Output the (X, Y) coordinate of the center of the cell containing the given text.  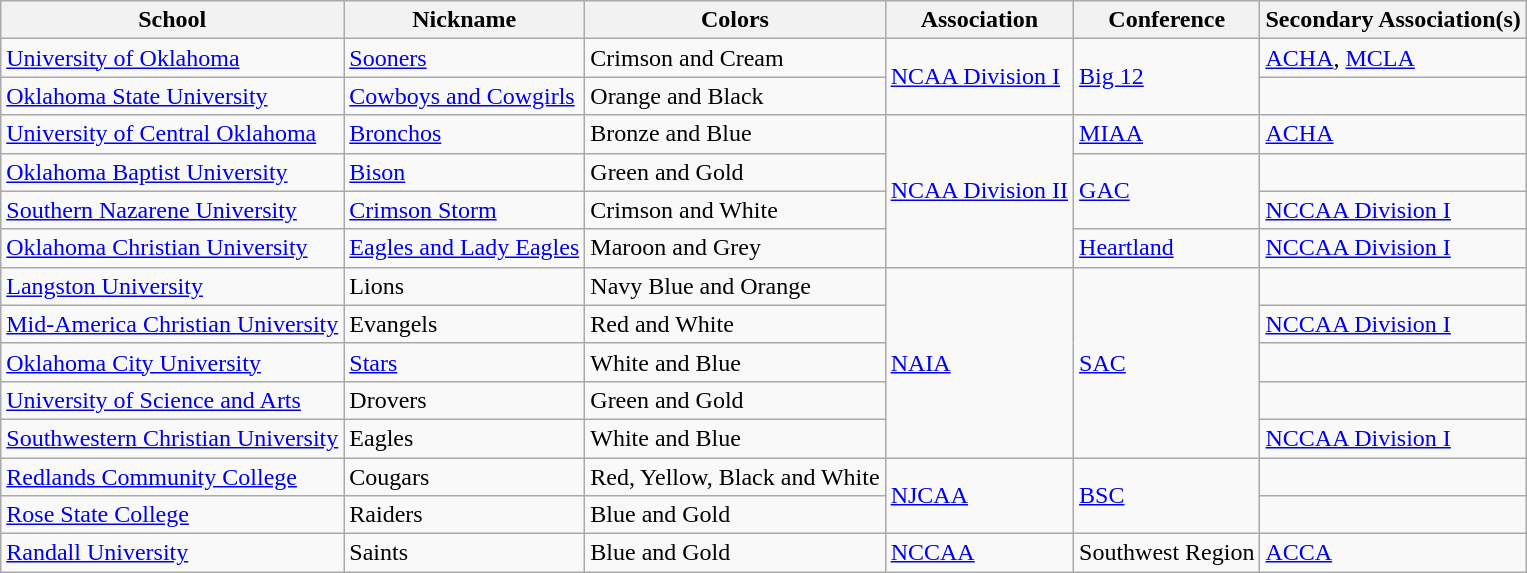
University of Oklahoma (172, 58)
University of Central Oklahoma (172, 134)
Saints (464, 553)
SAC (1167, 362)
Crimson and Cream (735, 58)
School (172, 20)
Red and White (735, 324)
NCAA Division II (979, 191)
NCAA Division I (979, 77)
Raiders (464, 515)
Bronchos (464, 134)
ACCA (1393, 553)
MIAA (1167, 134)
Oklahoma City University (172, 362)
Southwest Region (1167, 553)
GAC (1167, 191)
Crimson Storm (464, 210)
BSC (1167, 496)
Crimson and White (735, 210)
Big 12 (1167, 77)
Red, Yellow, Black and White (735, 477)
Redlands Community College (172, 477)
ACHA, MCLA (1393, 58)
ACHA (1393, 134)
Eagles and Lady Eagles (464, 248)
Nickname (464, 20)
Lions (464, 286)
NCCAA (979, 553)
Langston University (172, 286)
Bison (464, 172)
Oklahoma State University (172, 96)
Rose State College (172, 515)
Association (979, 20)
Evangels (464, 324)
Navy Blue and Orange (735, 286)
Maroon and Grey (735, 248)
Colors (735, 20)
University of Science and Arts (172, 400)
NAIA (979, 362)
Conference (1167, 20)
Oklahoma Baptist University (172, 172)
Randall University (172, 553)
Sooners (464, 58)
Stars (464, 362)
Heartland (1167, 248)
Oklahoma Christian University (172, 248)
Secondary Association(s) (1393, 20)
Southwestern Christian University (172, 438)
Southern Nazarene University (172, 210)
Mid-America Christian University (172, 324)
Orange and Black (735, 96)
NJCAA (979, 496)
Drovers (464, 400)
Cougars (464, 477)
Bronze and Blue (735, 134)
Cowboys and Cowgirls (464, 96)
Eagles (464, 438)
